From the cell containing the given text, extract its center point as (X, Y) coordinate. 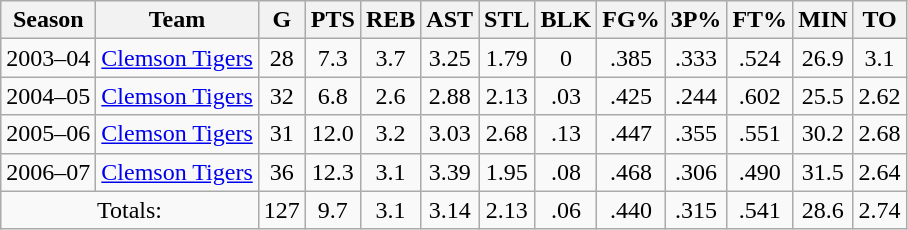
12.0 (332, 134)
Totals: (130, 210)
1.95 (507, 172)
AST (450, 20)
.244 (696, 96)
.524 (760, 58)
31 (282, 134)
.306 (696, 172)
MIN (823, 20)
Team (177, 20)
2.64 (880, 172)
3.03 (450, 134)
.490 (760, 172)
28.6 (823, 210)
7.3 (332, 58)
2.62 (880, 96)
.425 (631, 96)
3.14 (450, 210)
26.9 (823, 58)
.08 (566, 172)
FT% (760, 20)
31.5 (823, 172)
TO (880, 20)
28 (282, 58)
2003–04 (48, 58)
9.7 (332, 210)
REB (390, 20)
2006–07 (48, 172)
2.88 (450, 96)
3.39 (450, 172)
0 (566, 58)
3P% (696, 20)
.468 (631, 172)
.602 (760, 96)
.355 (696, 134)
2.74 (880, 210)
.315 (696, 210)
.447 (631, 134)
2004–05 (48, 96)
.541 (760, 210)
6.8 (332, 96)
.333 (696, 58)
25.5 (823, 96)
.06 (566, 210)
.13 (566, 134)
32 (282, 96)
PTS (332, 20)
127 (282, 210)
3.2 (390, 134)
1.79 (507, 58)
.385 (631, 58)
2005–06 (48, 134)
2.6 (390, 96)
36 (282, 172)
12.3 (332, 172)
BLK (566, 20)
STL (507, 20)
G (282, 20)
.03 (566, 96)
FG% (631, 20)
.440 (631, 210)
3.25 (450, 58)
Season (48, 20)
30.2 (823, 134)
3.7 (390, 58)
.551 (760, 134)
